Pinpoint the cell where the given text exists, returning its (x, y) midpoint coordinate. 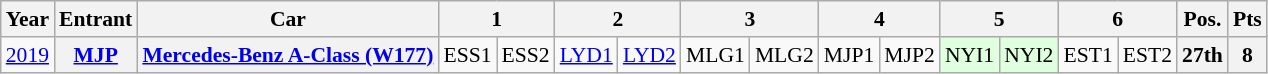
LYD2 (650, 55)
1 (496, 19)
LYD1 (586, 55)
MJP2 (910, 55)
Car (288, 19)
8 (1248, 55)
6 (1118, 19)
MJP (96, 55)
2 (618, 19)
Pts (1248, 19)
2019 (28, 55)
27th (1202, 55)
EST2 (1148, 55)
MJP1 (850, 55)
Pos. (1202, 19)
MLG1 (716, 55)
3 (750, 19)
NYI2 (1028, 55)
5 (1000, 19)
MLG2 (784, 55)
NYI1 (970, 55)
Entrant (96, 19)
ESS1 (467, 55)
Mercedes-Benz A-Class (W177) (288, 55)
Year (28, 19)
4 (880, 19)
ESS2 (526, 55)
EST1 (1088, 55)
